Detect which cell encompasses the target text, then output its (X, Y) center coordinate. 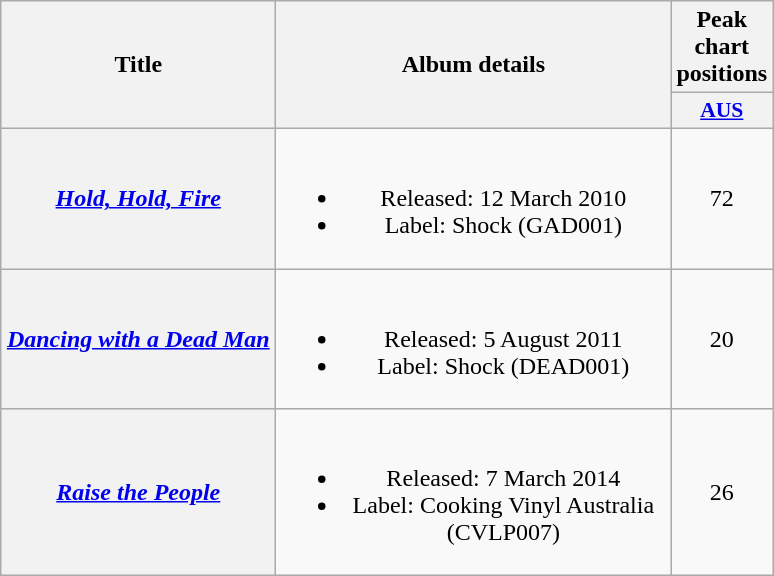
Hold, Hold, Fire (138, 198)
Peak chart positions (722, 47)
26 (722, 492)
Released: 12 March 2010Label: Shock (GAD001) (474, 198)
Released: 5 August 2011Label: Shock (DEAD001) (474, 338)
72 (722, 198)
Album details (474, 65)
Raise the People (138, 492)
20 (722, 338)
Title (138, 65)
Dancing with a Dead Man (138, 338)
AUS (722, 111)
Released: 7 March 2014Label: Cooking Vinyl Australia (CVLP007) (474, 492)
